Return (x, y) of the center of cell containing provided text 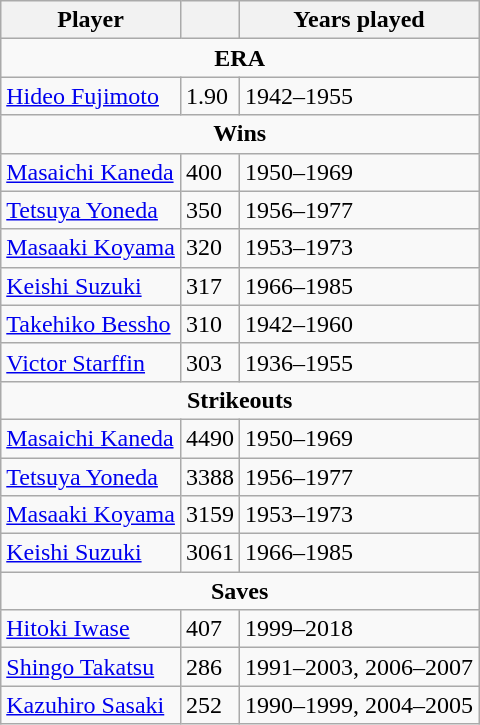
303 (210, 362)
1942–1960 (358, 324)
1.90 (210, 96)
252 (210, 705)
1942–1955 (358, 96)
Kazuhiro Sasaki (91, 705)
Hideo Fujimoto (91, 96)
Takehiko Bessho (91, 324)
1991–2003, 2006–2007 (358, 667)
Hitoki Iwase (91, 629)
1990–1999, 2004–2005 (358, 705)
350 (210, 210)
Shingo Takatsu (91, 667)
317 (210, 286)
Saves (240, 591)
Years played (358, 20)
Victor Starffin (91, 362)
320 (210, 248)
310 (210, 324)
Wins (240, 134)
1999–2018 (358, 629)
286 (210, 667)
400 (210, 172)
3388 (210, 477)
1936–1955 (358, 362)
4490 (210, 438)
Player (91, 20)
ERA (240, 58)
Strikeouts (240, 400)
407 (210, 629)
3061 (210, 553)
3159 (210, 515)
